From the cell containing the given text, extract its center point as [X, Y] coordinate. 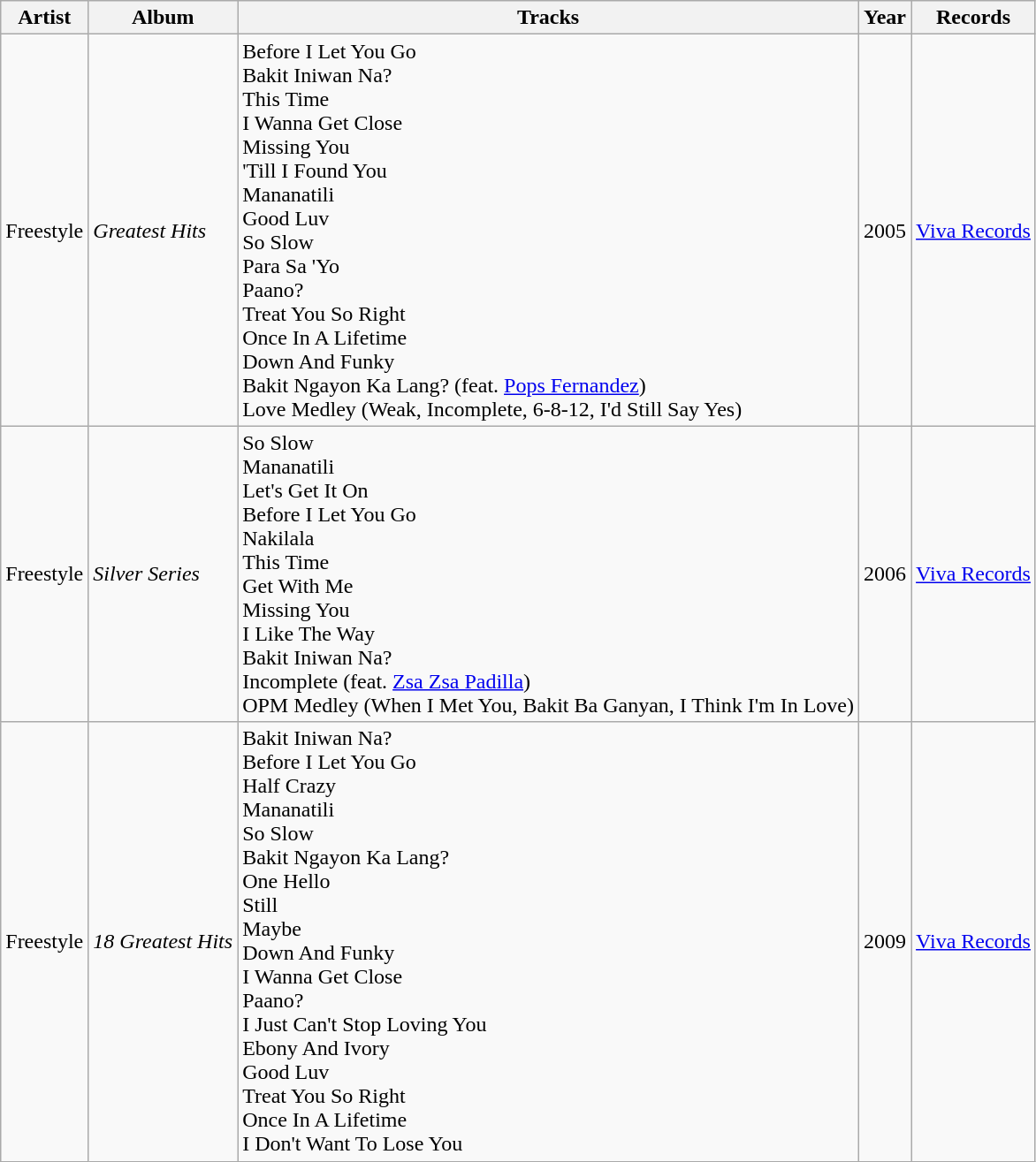
Year [884, 18]
2009 [884, 942]
Album [163, 18]
2006 [884, 574]
2005 [884, 230]
Greatest Hits [163, 230]
18 Greatest Hits [163, 942]
Records [974, 18]
Artist [44, 18]
Silver Series [163, 574]
Tracks [548, 18]
